Return the (x, y) coordinate for the center point of the cell that contains the specified text.  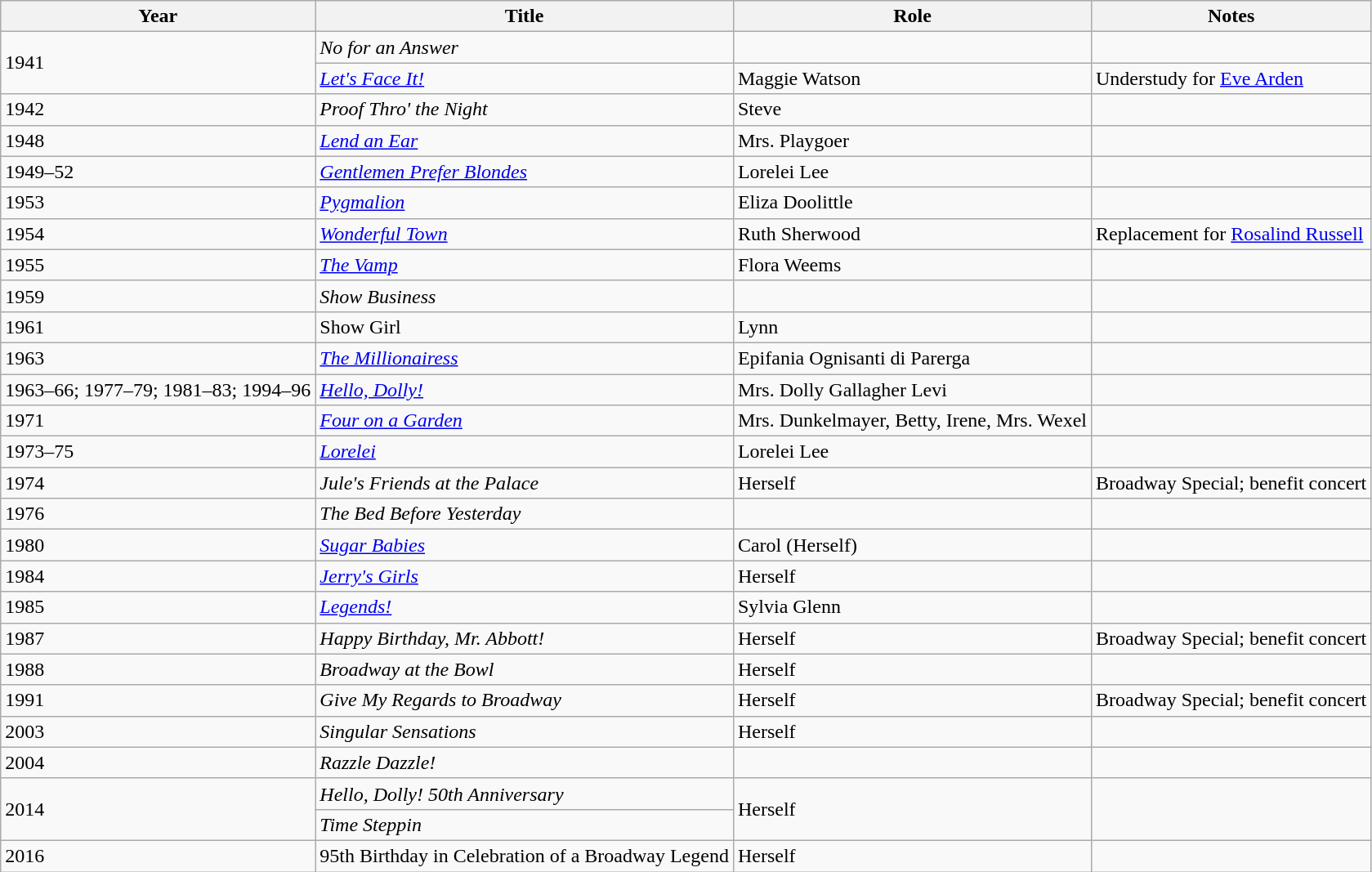
Flora Weems (912, 265)
Sylvia Glenn (912, 607)
Lend an Ear (525, 141)
1987 (159, 638)
Carol (Herself) (912, 545)
1971 (159, 421)
Role (912, 16)
1949–52 (159, 172)
2016 (159, 856)
Replacement for Rosalind Russell (1231, 234)
Lorelei (525, 452)
Understudy for Eve Arden (1231, 78)
1973–75 (159, 452)
Mrs. Playgoer (912, 141)
Lynn (912, 327)
Ruth Sherwood (912, 234)
1953 (159, 203)
Show Business (525, 296)
Broadway at the Bowl (525, 669)
The Bed Before Yesterday (525, 514)
Show Girl (525, 327)
Hello, Dolly! (525, 390)
Wonderful Town (525, 234)
Eliza Doolittle (912, 203)
1984 (159, 576)
1954 (159, 234)
95th Birthday in Celebration of a Broadway Legend (525, 856)
Four on a Garden (525, 421)
Give My Regards to Broadway (525, 700)
Razzle Dazzle! (525, 762)
Mrs. Dolly Gallagher Levi (912, 390)
1976 (159, 514)
Legends! (525, 607)
1955 (159, 265)
1988 (159, 669)
1991 (159, 700)
2003 (159, 731)
Proof Thro' the Night (525, 110)
Sugar Babies (525, 545)
1959 (159, 296)
Jule's Friends at the Palace (525, 483)
1961 (159, 327)
1963 (159, 358)
Epifania Ognisanti di Parerga (912, 358)
1963–66; 1977–79; 1981–83; 1994–96 (159, 390)
Steve (912, 110)
Happy Birthday, Mr. Abbott! (525, 638)
1974 (159, 483)
Gentlemen Prefer Blondes (525, 172)
1948 (159, 141)
Jerry's Girls (525, 576)
The Millionairess (525, 358)
1985 (159, 607)
Notes (1231, 16)
Title (525, 16)
Singular Sensations (525, 731)
Time Steppin (525, 825)
1980 (159, 545)
1942 (159, 110)
Hello, Dolly! 50th Anniversary (525, 794)
No for an Answer (525, 47)
Year (159, 16)
2004 (159, 762)
The Vamp (525, 265)
Mrs. Dunkelmayer, Betty, Irene, Mrs. Wexel (912, 421)
Pygmalion (525, 203)
Maggie Watson (912, 78)
2014 (159, 809)
1941 (159, 63)
Let's Face It! (525, 78)
